Scan for the cell matching the given text and deliver its [x, y] coordinate at center. 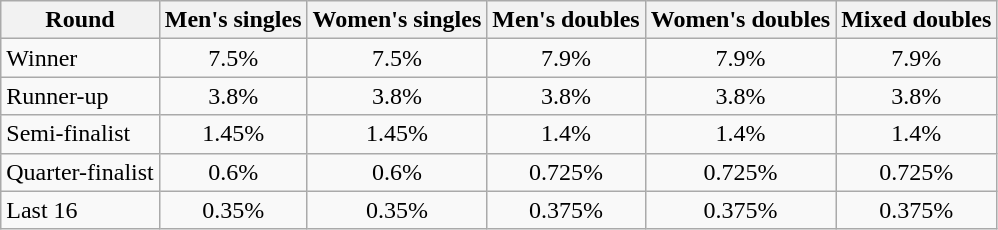
Mixed doubles [916, 20]
Women's singles [397, 20]
Men's singles [233, 20]
Round [80, 20]
Runner-up [80, 96]
Quarter-finalist [80, 172]
Women's doubles [740, 20]
Men's doubles [566, 20]
Last 16 [80, 210]
Winner [80, 58]
Semi-finalist [80, 134]
